Capture the cell that displays the provided text and extract its [X, Y] central coordinate. 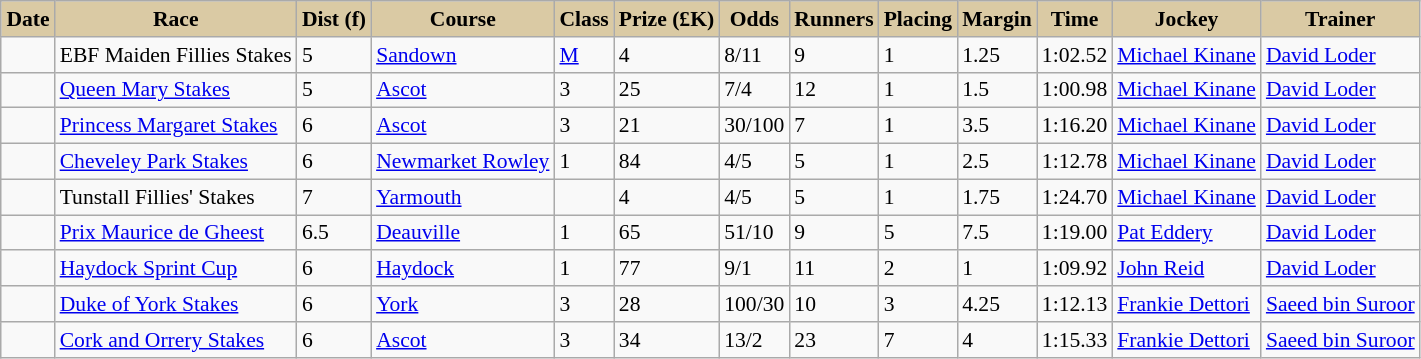
Queen Mary Stakes [176, 90]
6.5 [334, 233]
1:12.78 [1074, 162]
Margin [997, 19]
Cheveley Park Stakes [176, 162]
1.5 [997, 90]
34 [666, 340]
Tunstall Fillies' Stakes [176, 197]
8/11 [754, 55]
1.75 [997, 197]
7/4 [754, 90]
Deauville [462, 233]
30/100 [754, 126]
1:09.92 [1074, 269]
100/30 [754, 304]
13/2 [754, 340]
Pat Eddery [1186, 233]
3.5 [997, 126]
1:00.98 [1074, 90]
Trainer [1340, 19]
23 [834, 340]
9/1 [754, 269]
Prix Maurice de Gheest [176, 233]
Odds [754, 19]
28 [666, 304]
21 [666, 126]
1:24.70 [1074, 197]
Runners [834, 19]
Haydock [462, 269]
John Reid [1186, 269]
25 [666, 90]
Sandown [462, 55]
Newmarket Rowley [462, 162]
2 [918, 269]
10 [834, 304]
Duke of York Stakes [176, 304]
11 [834, 269]
1.25 [997, 55]
Dist (f) [334, 19]
Race [176, 19]
77 [666, 269]
EBF Maiden Fillies Stakes [176, 55]
Yarmouth [462, 197]
Haydock Sprint Cup [176, 269]
84 [666, 162]
12 [834, 90]
1:12.13 [1074, 304]
1:16.20 [1074, 126]
M [584, 55]
Course [462, 19]
4.25 [997, 304]
Time [1074, 19]
1:02.52 [1074, 55]
Placing [918, 19]
Princess Margaret Stakes [176, 126]
Date [28, 19]
1:15.33 [1074, 340]
51/10 [754, 233]
Cork and Orrery Stakes [176, 340]
York [462, 304]
1:19.00 [1074, 233]
Jockey [1186, 19]
Class [584, 19]
7.5 [997, 233]
2.5 [997, 162]
Prize (£K) [666, 19]
65 [666, 233]
